Find where the given text appears and provide that cell's center as [x, y] coordinate. 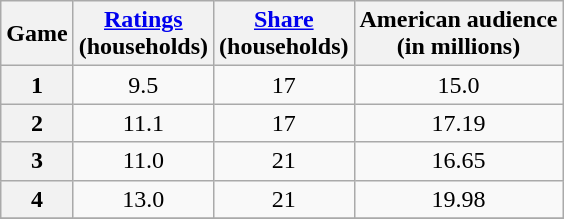
15.0 [458, 85]
Game [37, 34]
Ratings(households) [143, 34]
4 [37, 199]
Share(households) [284, 34]
1 [37, 85]
17.19 [458, 123]
16.65 [458, 161]
13.0 [143, 199]
11.1 [143, 123]
19.98 [458, 199]
American audience(in millions) [458, 34]
11.0 [143, 161]
3 [37, 161]
2 [37, 123]
9.5 [143, 85]
